From the cell containing the given text, extract its center point as [X, Y] coordinate. 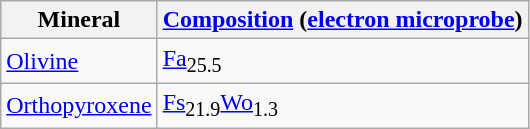
Fa25.5 [342, 61]
Mineral [79, 20]
Orthopyroxene [79, 105]
Fs21.9Wo1.3 [342, 105]
Composition (electron microprobe) [342, 20]
Olivine [79, 61]
